Detect which cell encompasses the target text, then output its (X, Y) center coordinate. 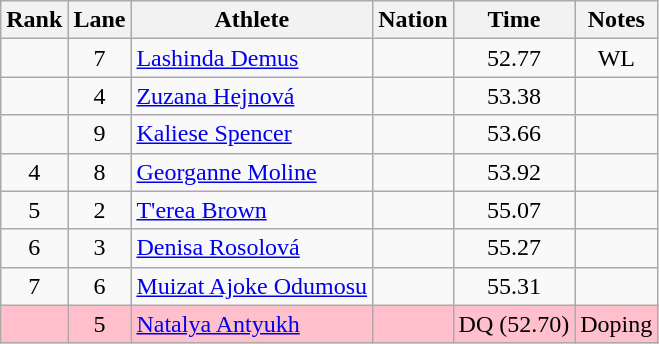
9 (100, 134)
Lashinda Demus (252, 58)
T'erea Brown (252, 210)
Denisa Rosolová (252, 248)
Rank (34, 20)
52.77 (514, 58)
Zuzana Hejnová (252, 96)
Athlete (252, 20)
55.31 (514, 286)
53.38 (514, 96)
Kaliese Spencer (252, 134)
WL (616, 58)
Natalya Antyukh (252, 324)
Georganne Moline (252, 172)
Notes (616, 20)
53.66 (514, 134)
Time (514, 20)
DQ (52.70) (514, 324)
Doping (616, 324)
3 (100, 248)
Nation (413, 20)
55.07 (514, 210)
55.27 (514, 248)
Lane (100, 20)
53.92 (514, 172)
8 (100, 172)
Muizat Ajoke Odumosu (252, 286)
2 (100, 210)
